Output the (X, Y) coordinate of the center of the cell containing the given text.  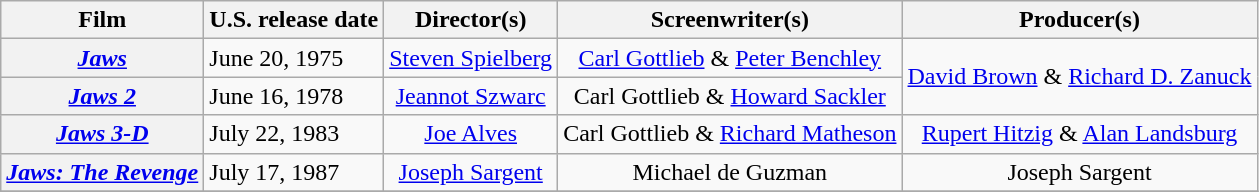
Joe Alves (471, 134)
Screenwriter(s) (730, 20)
Michael de Guzman (730, 172)
July 22, 1983 (294, 134)
Jaws: The Revenge (102, 172)
June 20, 1975 (294, 58)
June 16, 1978 (294, 96)
Steven Spielberg (471, 58)
July 17, 1987 (294, 172)
David Brown & Richard D. Zanuck (1080, 77)
Carl Gottlieb & Peter Benchley (730, 58)
Jeannot Szwarc (471, 96)
Rupert Hitzig & Alan Landsburg (1080, 134)
Jaws 3-D (102, 134)
Director(s) (471, 20)
Jaws 2 (102, 96)
Jaws (102, 58)
U.S. release date (294, 20)
Carl Gottlieb & Richard Matheson (730, 134)
Carl Gottlieb & Howard Sackler (730, 96)
Producer(s) (1080, 20)
Film (102, 20)
